Search for the cell housing the specified text and yield its [X, Y] center coordinate. 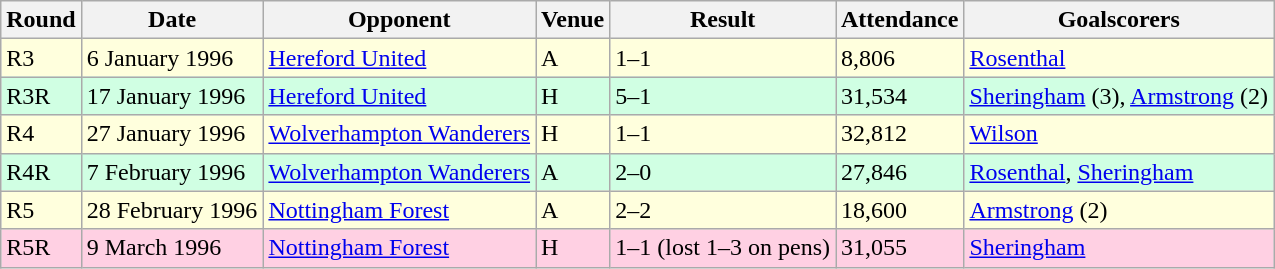
Date [172, 20]
17 January 1996 [172, 96]
Rosenthal [1119, 58]
Round [41, 20]
R4 [41, 134]
Rosenthal, Sheringham [1119, 172]
Armstrong (2) [1119, 210]
27 January 1996 [172, 134]
Result [723, 20]
31,534 [900, 96]
R5 [41, 210]
Venue [573, 20]
1–1 (lost 1–3 on pens) [723, 248]
8,806 [900, 58]
2–2 [723, 210]
Sheringham [1119, 248]
32,812 [900, 134]
R3 [41, 58]
Wilson [1119, 134]
R4R [41, 172]
28 February 1996 [172, 210]
5–1 [723, 96]
Sheringham (3), Armstrong (2) [1119, 96]
31,055 [900, 248]
2–0 [723, 172]
9 March 1996 [172, 248]
R3R [41, 96]
6 January 1996 [172, 58]
27,846 [900, 172]
7 February 1996 [172, 172]
Goalscorers [1119, 20]
Opponent [400, 20]
R5R [41, 248]
Attendance [900, 20]
18,600 [900, 210]
